Locate the cell with the specified text and output its [X, Y] center coordinate. 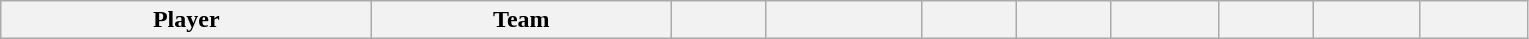
Team [522, 20]
Player [186, 20]
